From the cell containing the given text, extract its center point as (x, y) coordinate. 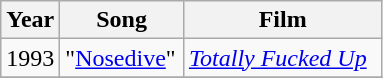
1993 (30, 58)
"Nosedive" (122, 58)
Year (30, 20)
Film (282, 20)
Song (122, 20)
Totally Fucked Up (282, 58)
